Provide the [X, Y] coordinate of the cell's center where the given text is located.  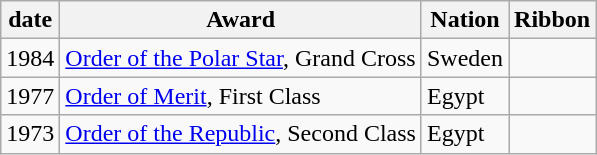
Order of the Republic, Second Class [241, 134]
Award [241, 20]
Nation [464, 20]
1984 [30, 58]
1973 [30, 134]
1977 [30, 96]
Order of the Polar Star, Grand Cross [241, 58]
Ribbon [552, 20]
Sweden [464, 58]
Order of Merit, First Class [241, 96]
date [30, 20]
